Pinpoint the cell where the given text exists, returning its (X, Y) midpoint coordinate. 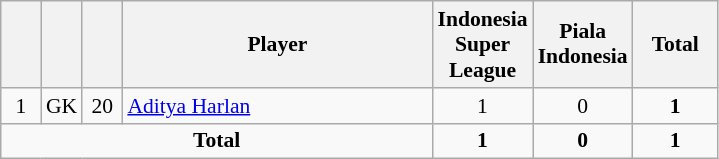
GK (62, 106)
20 (102, 106)
Piala Indonesia (583, 44)
Indonesia Super League (482, 44)
Aditya Harlan (277, 106)
Player (277, 44)
